Determine the [X, Y] coordinate at the center of the cell enclosing the given text.  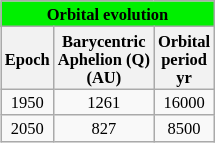
Orbital evolution [108, 14]
16000 [184, 102]
2050 [28, 128]
Orbitalperiodyr [184, 58]
Epoch [28, 58]
BarycentricAphelion (Q)(AU) [104, 58]
1950 [28, 102]
1261 [104, 102]
8500 [184, 128]
827 [104, 128]
